Find where the given text appears and provide that cell's center as [X, Y] coordinate. 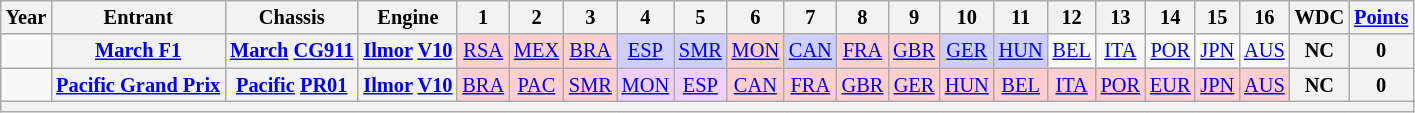
Points [1381, 17]
5 [700, 17]
10 [967, 17]
16 [1264, 17]
1 [483, 17]
MEX [536, 51]
Engine [408, 17]
March F1 [138, 51]
4 [646, 17]
WDC [1320, 17]
9 [914, 17]
RSA [483, 51]
Entrant [138, 17]
EUR [1170, 85]
3 [590, 17]
6 [756, 17]
Chassis [292, 17]
Pacific Grand Prix [138, 85]
12 [1072, 17]
7 [810, 17]
Year [26, 17]
11 [1021, 17]
14 [1170, 17]
13 [1120, 17]
15 [1217, 17]
Pacific PR01 [292, 85]
PAC [536, 85]
2 [536, 17]
March CG911 [292, 51]
8 [863, 17]
